Detect which cell encompasses the target text, then output its (x, y) center coordinate. 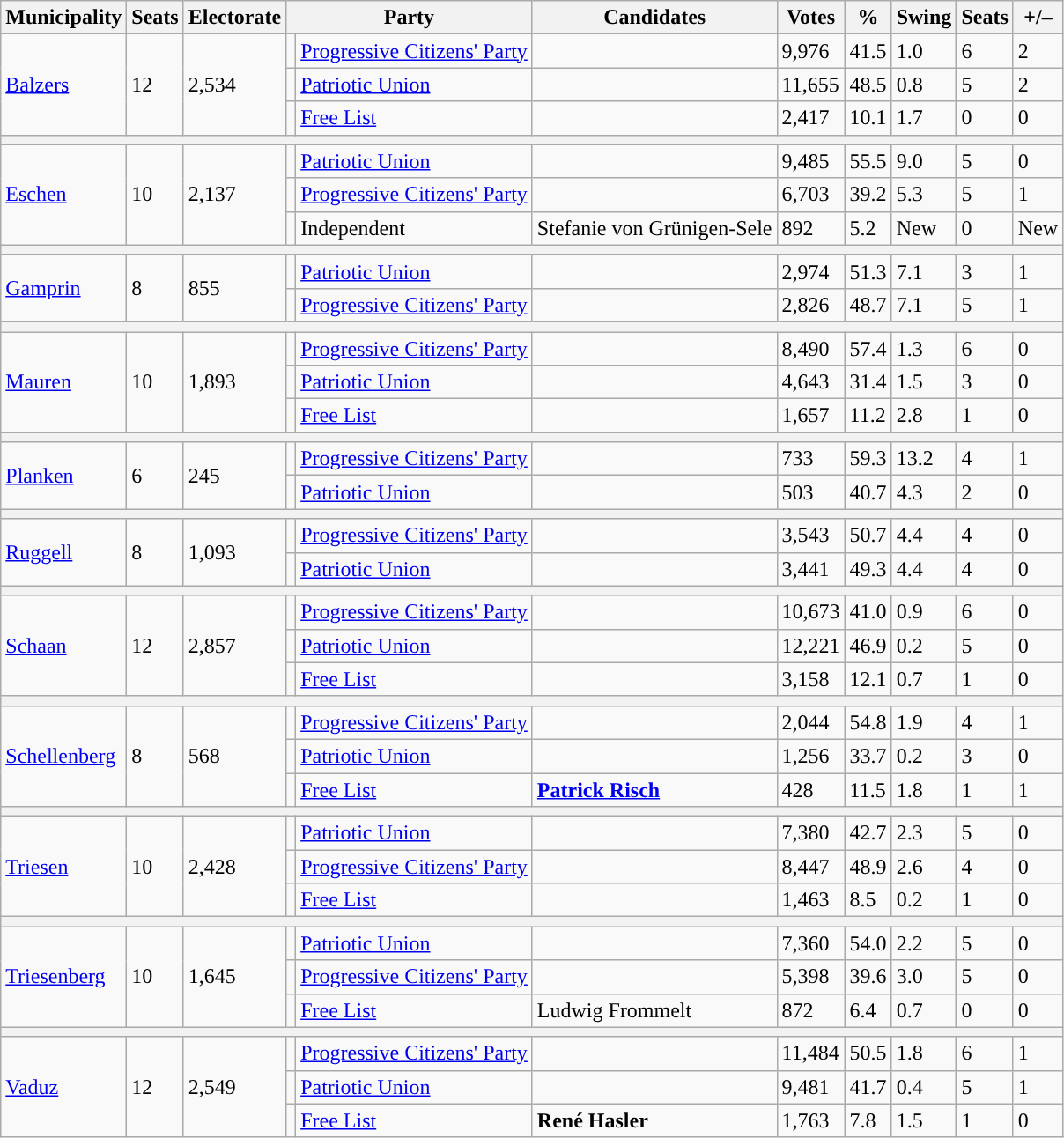
Balzers (63, 85)
2.3 (924, 833)
59.3 (868, 459)
50.5 (868, 1053)
48.9 (868, 867)
6.4 (868, 1010)
33.7 (868, 756)
3,543 (810, 536)
1.7 (924, 118)
9,485 (810, 161)
6,703 (810, 195)
48.7 (868, 305)
Schaan (63, 646)
4,643 (810, 382)
2,826 (810, 305)
9.0 (924, 161)
2,857 (234, 646)
2,044 (810, 722)
1,657 (810, 416)
Independent (414, 228)
3,441 (810, 569)
428 (810, 790)
503 (810, 492)
9,481 (810, 1087)
8,490 (810, 348)
855 (234, 288)
Ludwig Frommelt (654, 1010)
1,093 (234, 552)
11,655 (810, 85)
41.5 (868, 51)
7,360 (810, 943)
Candidates (654, 18)
1,256 (810, 756)
Ruggell (63, 552)
1,893 (234, 381)
2,428 (234, 867)
5.3 (924, 195)
12,221 (810, 646)
892 (810, 228)
46.9 (868, 646)
Municipality (63, 18)
0.4 (924, 1087)
48.5 (868, 85)
1.0 (924, 51)
41.7 (868, 1087)
9,976 (810, 51)
1,763 (810, 1120)
733 (810, 459)
Eschen (63, 195)
41.0 (868, 612)
11.2 (868, 416)
2,417 (810, 118)
8,447 (810, 867)
10.1 (868, 118)
50.7 (868, 536)
39.6 (868, 977)
7.8 (868, 1120)
568 (234, 756)
11.5 (868, 790)
42.7 (868, 833)
1,645 (234, 977)
Swing (924, 18)
51.3 (868, 271)
13.2 (924, 459)
11,484 (810, 1053)
Votes (810, 18)
5.2 (868, 228)
Stefanie von Grünigen-Sele (654, 228)
49.3 (868, 569)
39.2 (868, 195)
10,673 (810, 612)
54.8 (868, 722)
4.3 (924, 492)
2,137 (234, 195)
Patrick Risch (654, 790)
31.4 (868, 382)
Party (410, 18)
Mauren (63, 381)
8.5 (868, 900)
Triesenberg (63, 977)
2.6 (924, 867)
2,549 (234, 1087)
872 (810, 1010)
2.2 (924, 943)
Electorate (234, 18)
0.8 (924, 85)
40.7 (868, 492)
% (868, 18)
1,463 (810, 900)
Triesen (63, 867)
0.9 (924, 612)
Vaduz (63, 1087)
245 (234, 476)
54.0 (868, 943)
57.4 (868, 348)
+/– (1038, 18)
12.1 (868, 679)
Planken (63, 476)
55.5 (868, 161)
1.9 (924, 722)
3,158 (810, 679)
Schellenberg (63, 756)
7,380 (810, 833)
2,534 (234, 85)
René Hasler (654, 1120)
5,398 (810, 977)
2,974 (810, 271)
2.8 (924, 416)
3.0 (924, 977)
1.3 (924, 348)
Gamprin (63, 288)
